Search for the cell housing the specified text and yield its [X, Y] center coordinate. 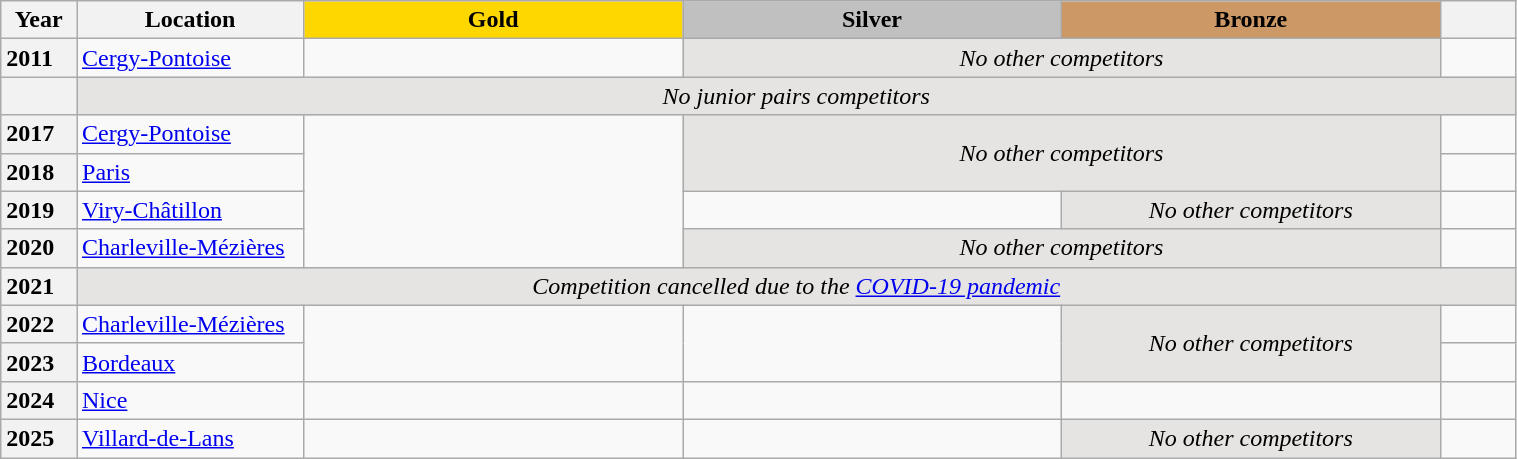
2011 [39, 58]
Gold [494, 20]
2018 [39, 172]
Location [190, 20]
Viry-Châtillon [190, 210]
Bordeaux [190, 362]
2024 [39, 400]
2017 [39, 134]
2019 [39, 210]
Bronze [1250, 20]
Villard-de-Lans [190, 438]
No junior pairs competitors [796, 96]
2023 [39, 362]
2025 [39, 438]
Paris [190, 172]
Competition cancelled due to the COVID-19 pandemic [796, 286]
2020 [39, 248]
Silver [872, 20]
2022 [39, 324]
2021 [39, 286]
Nice [190, 400]
Year [39, 20]
